Scan for the cell matching the given text and deliver its [X, Y] coordinate at center. 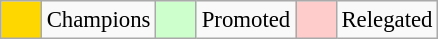
Relegated [387, 20]
Champions [98, 20]
Promoted [246, 20]
